Output the [X, Y] coordinate of the center of the cell containing the given text.  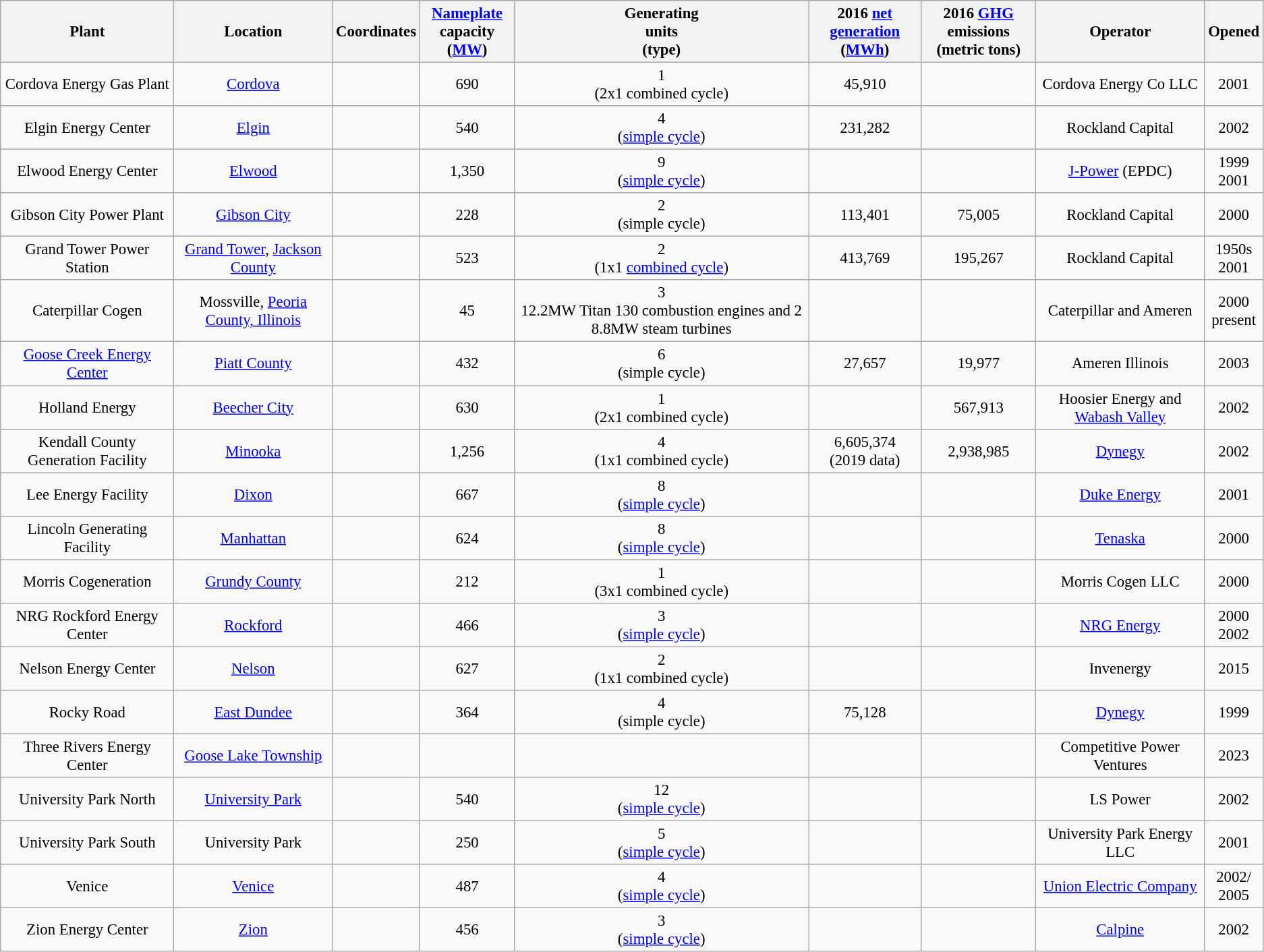
2002/2005 [1234, 886]
627 [467, 669]
Lee Energy Facility [88, 495]
Zion [254, 930]
Calpine [1120, 930]
Morris Cogen LLC [1120, 581]
Minooka [254, 450]
228 [467, 214]
Gibson City Power Plant [88, 214]
75,128 [865, 712]
Location [254, 32]
250 [467, 843]
Invenergy [1120, 669]
1,350 [467, 171]
432 [467, 364]
212 [467, 581]
University Park South [88, 843]
Kendall County Generation Facility [88, 450]
2016 GHG emissions (metric tons) [979, 32]
Generating units (type) [662, 32]
2(simple cycle) [662, 214]
Operator [1120, 32]
1,256 [467, 450]
Dixon [254, 495]
567,913 [979, 407]
2023 [1234, 755]
690 [467, 85]
27,657 [865, 364]
Gibson City [254, 214]
Morris Cogeneration [88, 581]
Holland Energy [88, 407]
Nameplatecapacity (MW) [467, 32]
630 [467, 407]
2015 [1234, 669]
5(simple cycle) [662, 843]
Caterpillar Cogen [88, 311]
113,401 [865, 214]
Union Electric Company [1120, 886]
20002002 [1234, 626]
312.2MW Titan 130 combustion engines and 2 8.8MW steam turbines [662, 311]
Three Rivers Energy Center [88, 755]
University Park North [88, 800]
2003 [1234, 364]
2000present [1234, 311]
Tenaska [1120, 538]
6(simple cycle) [662, 364]
East Dundee [254, 712]
1950s2001 [1234, 259]
75,005 [979, 214]
364 [467, 712]
12(simple cycle) [662, 800]
Zion Energy Center [88, 930]
Nelson [254, 669]
Cordova Energy Co LLC [1120, 85]
456 [467, 930]
6,605,374 (2019 data) [865, 450]
2,938,985 [979, 450]
1(3x1 combined cycle) [662, 581]
Elgin Energy Center [88, 128]
2016 net generation (MWh) [865, 32]
45 [467, 311]
Piatt County [254, 364]
Competitive Power Ventures [1120, 755]
Nelson Energy Center [88, 669]
466 [467, 626]
19992001 [1234, 171]
Opened [1234, 32]
Goose Lake Township [254, 755]
Lincoln Generating Facility [88, 538]
624 [467, 538]
Ameren Illinois [1120, 364]
NRG Energy [1120, 626]
523 [467, 259]
487 [467, 886]
9(simple cycle) [662, 171]
195,267 [979, 259]
Grand Tower, Jackson County [254, 259]
Coordinates [376, 32]
Cordova [254, 85]
Mossville, Peoria County, Illinois [254, 311]
Manhattan [254, 538]
Rockford [254, 626]
1999 [1234, 712]
NRG Rockford Energy Center [88, 626]
Cordova Energy Gas Plant [88, 85]
LS Power [1120, 800]
413,769 [865, 259]
45,910 [865, 85]
Rocky Road [88, 712]
Beecher City [254, 407]
Grand Tower Power Station [88, 259]
Hoosier Energy and Wabash Valley [1120, 407]
J-Power (EPDC) [1120, 171]
Duke Energy [1120, 495]
Elwood Energy Center [88, 171]
4(1x1 combined cycle) [662, 450]
University Park Energy LLC [1120, 843]
Elgin [254, 128]
Plant [88, 32]
231,282 [865, 128]
Goose Creek Energy Center [88, 364]
Grundy County [254, 581]
Caterpillar and Ameren [1120, 311]
Elwood [254, 171]
19,977 [979, 364]
667 [467, 495]
